Pinpoint the cell where the given text exists, returning its (X, Y) midpoint coordinate. 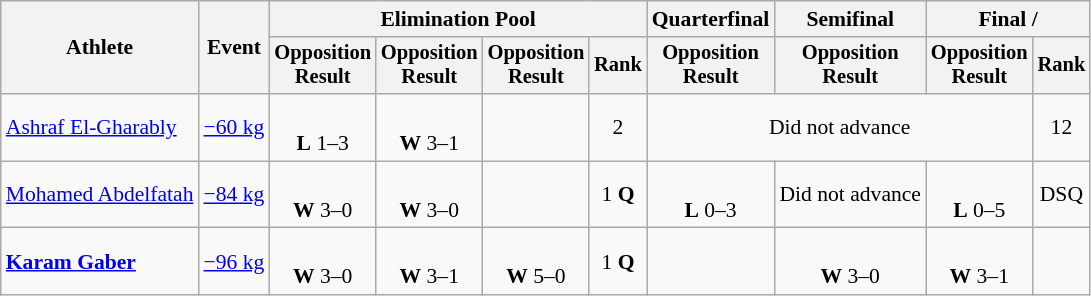
L 0–3 (711, 194)
Semifinal (850, 19)
L 0–5 (980, 194)
−84 kg (234, 194)
2 (618, 128)
Athlete (100, 48)
−96 kg (234, 262)
Karam Gaber (100, 262)
L 1–3 (322, 128)
Quarterfinal (711, 19)
Elimination Pool (458, 19)
W 5–0 (536, 262)
Ashraf El-Gharably (100, 128)
Mohamed Abdelfatah (100, 194)
DSQ (1062, 194)
−60 kg (234, 128)
Event (234, 48)
Final / (1008, 19)
12 (1062, 128)
